Return the (X, Y) coordinate for the center point of the cell that contains the specified text.  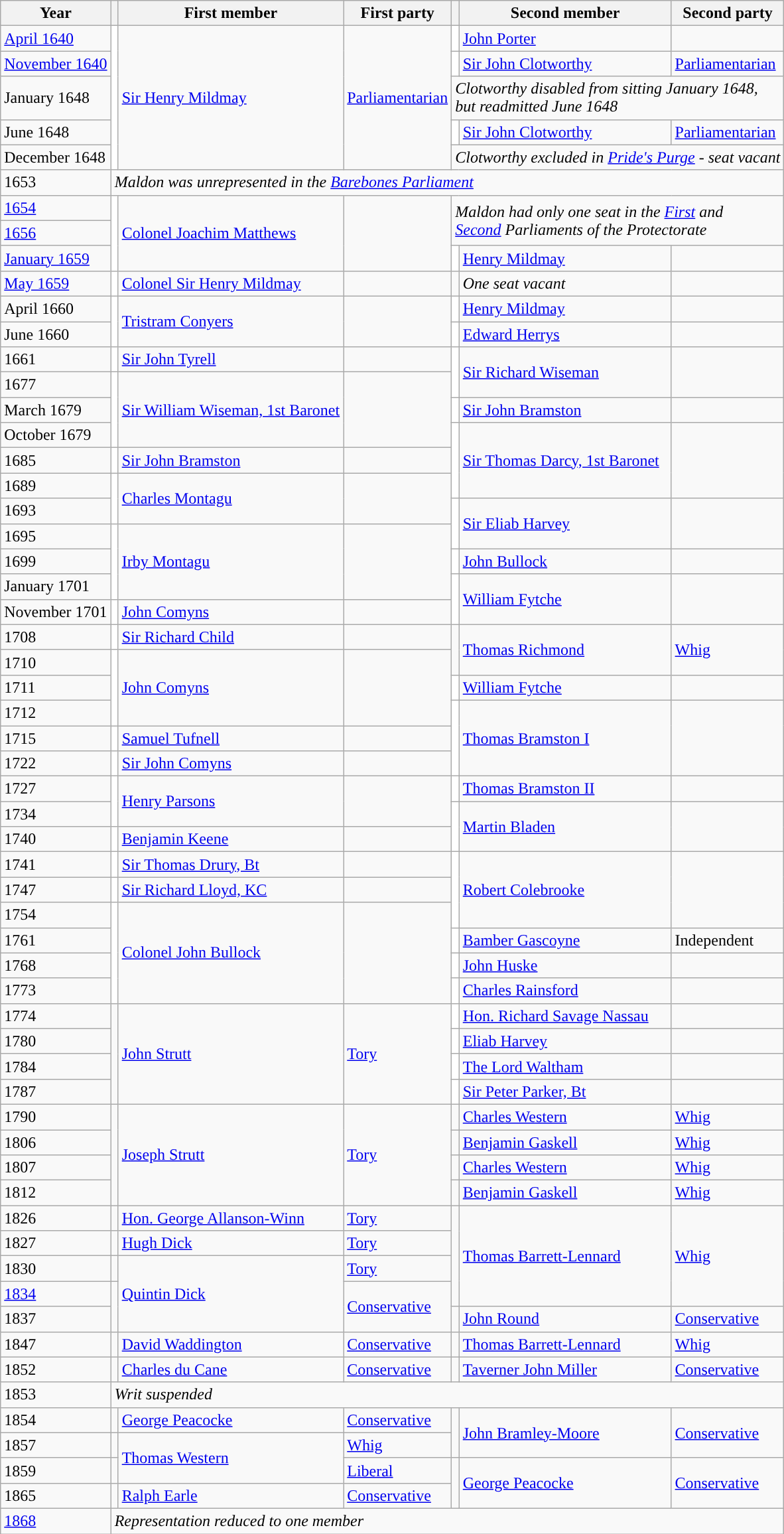
John Porter (565, 38)
1773 (56, 991)
Writ suspended (447, 1395)
Sir William Wiseman, 1st Baronet (231, 410)
1710 (56, 662)
Ralph Earle (231, 1496)
First member (231, 13)
1857 (56, 1445)
1812 (56, 1193)
John Bramley-Moore (565, 1432)
John Bullock (565, 561)
1740 (56, 839)
June 1660 (56, 334)
1853 (56, 1395)
Second member (565, 13)
1806 (56, 1142)
Sir Peter Parker, Bt (565, 1091)
One seat vacant (565, 283)
Liberal (398, 1470)
1780 (56, 1041)
David Waddington (231, 1344)
1854 (56, 1420)
1693 (56, 511)
1774 (56, 1016)
Sir John Comyns (231, 764)
Bamber Gascoyne (565, 940)
Hon. Richard Savage Nassau (565, 1016)
Maldon had only one seat in the First and Second Parliaments of the Protectorate (618, 220)
1847 (56, 1344)
The Lord Waltham (565, 1066)
Maldon was unrepresented in the Barebones Parliament (447, 182)
1711 (56, 687)
Sir Thomas Drury, Bt (231, 865)
1865 (56, 1496)
1677 (56, 385)
Quintin Dick (231, 1294)
1727 (56, 789)
Sir Henry Mildmay (231, 98)
Sir Thomas Darcy, 1st Baronet (565, 460)
Joseph Strutt (231, 1154)
May 1659 (56, 283)
November 1701 (56, 612)
December 1648 (56, 157)
Taverner John Miller (565, 1369)
Thomas Richmond (565, 650)
Charles Montagu (231, 498)
1699 (56, 561)
October 1679 (56, 435)
First party (398, 13)
John Strutt (231, 1054)
John Huske (565, 965)
Clotworthy disabled from sitting January 1648,but readmitted June 1648 (618, 98)
1790 (56, 1117)
1734 (56, 814)
1712 (56, 713)
April 1640 (56, 38)
November 1640 (56, 64)
June 1648 (56, 132)
Thomas Bramston II (565, 789)
1685 (56, 460)
1708 (56, 637)
Martin Bladen (565, 827)
January 1701 (56, 587)
Clotworthy excluded in Pride's Purge - seat vacant (618, 157)
1784 (56, 1066)
Benjamin Keene (231, 839)
Tristram Conyers (231, 321)
January 1648 (56, 98)
March 1679 (56, 410)
Sir Eliab Harvey (565, 523)
Hon. George Allanson-Winn (231, 1218)
1689 (56, 486)
Sir Richard Wiseman (565, 372)
Thomas Western (231, 1458)
Sir John Tyrell (231, 360)
1868 (56, 1521)
1852 (56, 1369)
Irby Montagu (231, 561)
Representation reduced to one member (447, 1521)
1787 (56, 1091)
1656 (56, 233)
April 1660 (56, 309)
Charles Rainsford (565, 991)
1661 (56, 360)
Charles du Cane (231, 1369)
1807 (56, 1168)
1715 (56, 738)
1768 (56, 965)
Sir Richard Child (231, 637)
January 1659 (56, 258)
1830 (56, 1269)
Colonel Joachim Matthews (231, 233)
Eliab Harvey (565, 1041)
1834 (56, 1294)
1722 (56, 764)
1654 (56, 208)
1837 (56, 1319)
1741 (56, 865)
Samuel Tufnell (231, 738)
1761 (56, 940)
Colonel Sir Henry Mildmay (231, 283)
John Round (565, 1319)
Second party (728, 13)
1859 (56, 1470)
1827 (56, 1243)
Colonel John Bullock (231, 953)
Independent (728, 940)
1695 (56, 536)
Year (56, 13)
Robert Colebrooke (565, 890)
1754 (56, 915)
1653 (56, 182)
Edward Herrys (565, 334)
Hugh Dick (231, 1243)
1747 (56, 890)
Thomas Bramston I (565, 738)
Henry Parsons (231, 802)
1826 (56, 1218)
Sir Richard Lloyd, KC (231, 890)
